Detect which cell encompasses the target text, then output its (X, Y) center coordinate. 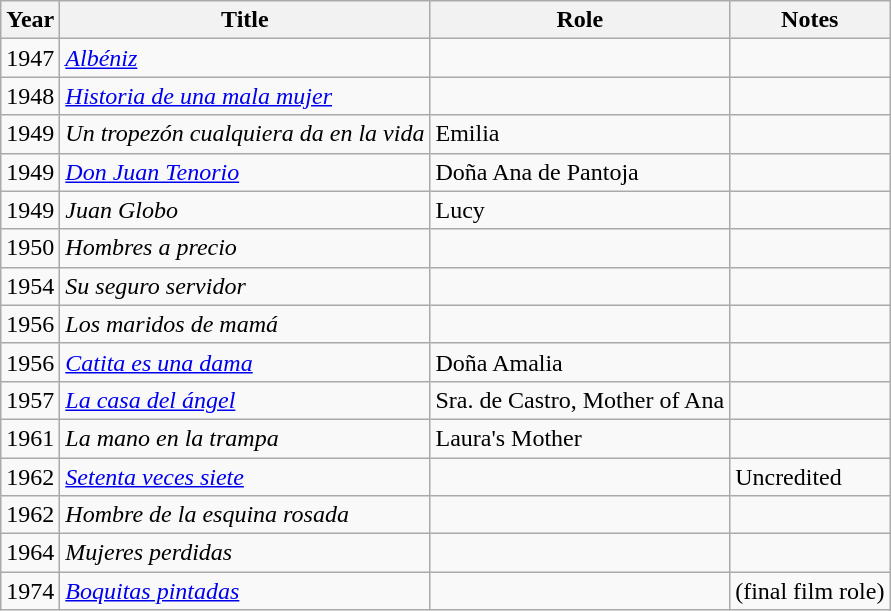
Doña Amalia (580, 362)
1964 (30, 553)
Year (30, 20)
Laura's Mother (580, 438)
La mano en la trampa (245, 438)
Emilia (580, 134)
Uncredited (810, 477)
Catita es una dama (245, 362)
La casa del ángel (245, 400)
(final film role) (810, 591)
Hombres a precio (245, 248)
Boquitas pintadas (245, 591)
Doña Ana de Pantoja (580, 172)
1974 (30, 591)
1948 (30, 96)
Historia de una mala mujer (245, 96)
1961 (30, 438)
Lucy (580, 210)
Setenta veces siete (245, 477)
1950 (30, 248)
Notes (810, 20)
Los maridos de mamá (245, 324)
Sra. de Castro, Mother of Ana (580, 400)
Role (580, 20)
1957 (30, 400)
Mujeres perdidas (245, 553)
Title (245, 20)
1954 (30, 286)
1947 (30, 58)
Don Juan Tenorio (245, 172)
Albéniz (245, 58)
Hombre de la esquina rosada (245, 515)
Su seguro servidor (245, 286)
Juan Globo (245, 210)
Un tropezón cualquiera da en la vida (245, 134)
